Locate the cell with the specified text and output its [x, y] center coordinate. 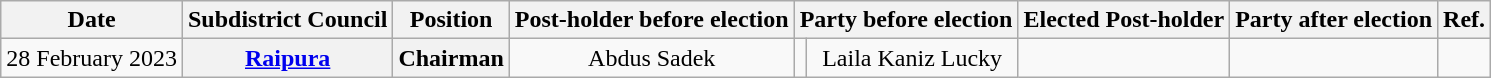
Chairman [451, 58]
Laila Kaniz Lucky [912, 58]
Date [92, 20]
Party before election [906, 20]
Elected Post-holder [1124, 20]
Post-holder before election [652, 20]
Subdistrict Council [287, 20]
Abdus Sadek [652, 58]
28 February 2023 [92, 58]
Raipura [287, 58]
Party after election [1334, 20]
Position [451, 20]
Ref. [1464, 20]
